Return the [x, y] coordinate for the center point of the cell that contains the specified text.  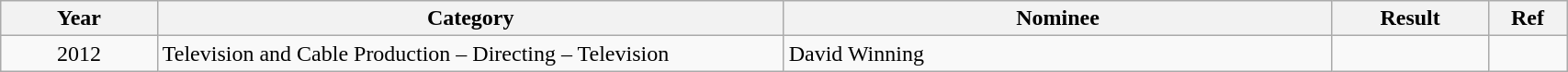
Category [470, 18]
Year [79, 18]
David Winning [1058, 54]
Ref [1527, 18]
Nominee [1058, 18]
Television and Cable Production – Directing – Television [470, 54]
Result [1410, 18]
2012 [79, 54]
